From the cell containing the given text, extract its center point as (X, Y) coordinate. 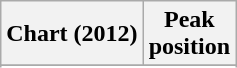
Chart (2012) (72, 34)
Peakposition (189, 34)
